Output the (X, Y) coordinate of the center of the cell containing the given text.  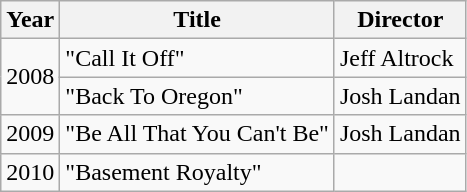
Jeff Altrock (400, 58)
2008 (30, 77)
Year (30, 20)
"Be All That You Can't Be" (198, 134)
2009 (30, 134)
Director (400, 20)
"Back To Oregon" (198, 96)
Title (198, 20)
"Basement Royalty" (198, 172)
"Call It Off" (198, 58)
2010 (30, 172)
